Return the [X, Y] coordinate for the center point of the cell that contains the specified text.  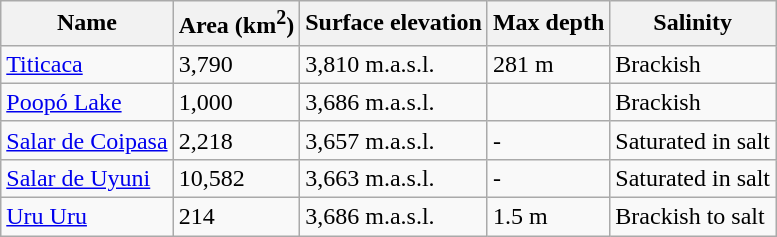
Salar de Uyuni [87, 178]
Brackish to salt [693, 217]
Uru Uru [87, 217]
3,790 [236, 64]
3,810 m.a.s.l. [394, 64]
Salinity [693, 24]
Surface elevation [394, 24]
Poopó Lake [87, 102]
3,657 m.a.s.l. [394, 140]
3,663 m.a.s.l. [394, 178]
Salar de Coipasa [87, 140]
Area (km2) [236, 24]
281 m [548, 64]
214 [236, 217]
1,000 [236, 102]
Name [87, 24]
10,582 [236, 178]
1.5 m [548, 217]
2,218 [236, 140]
Titicaca [87, 64]
Max depth [548, 24]
